Extract the (X, Y) coordinate from the center of the cell holding the provided text.  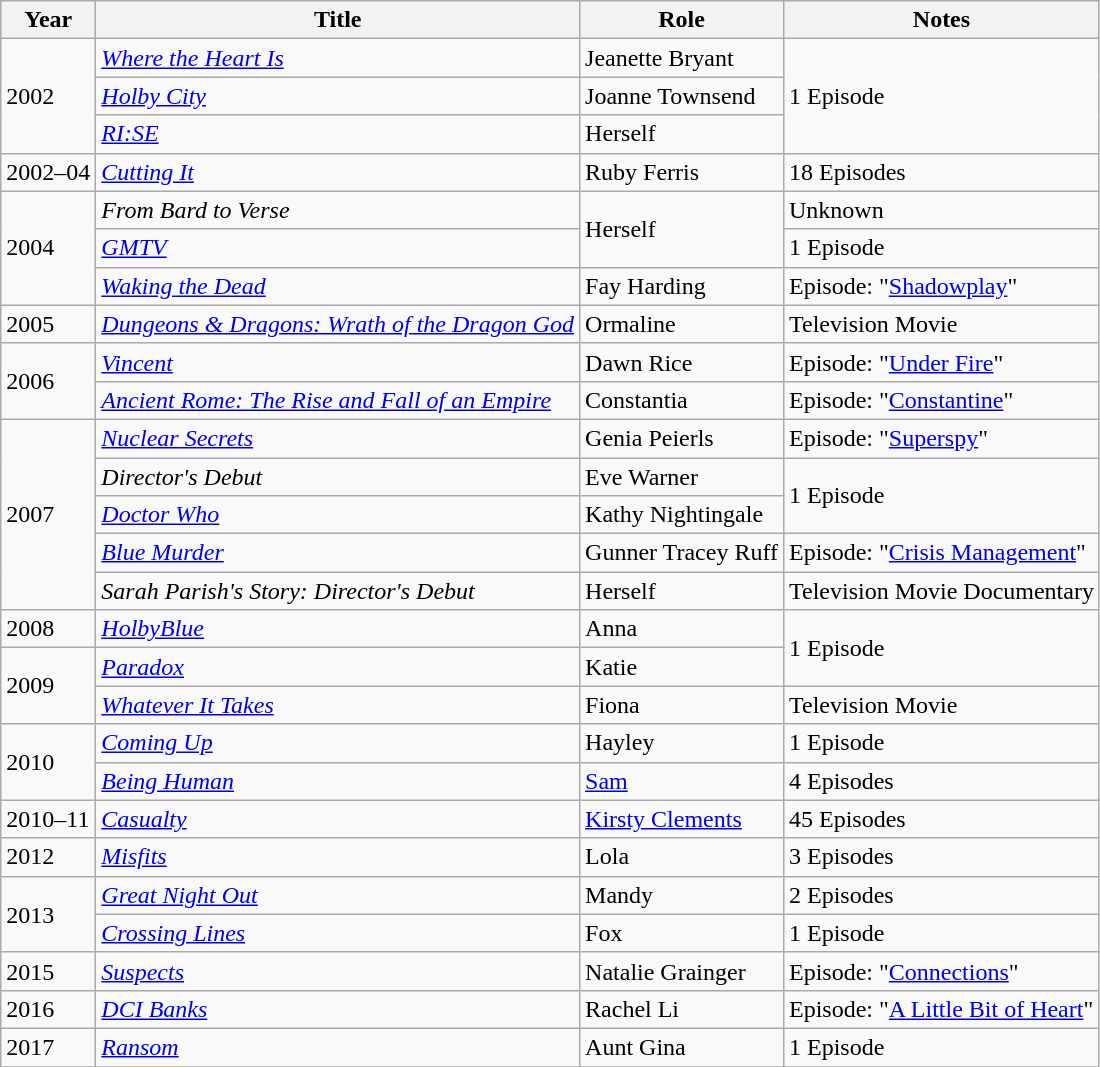
Paradox (338, 667)
Cutting It (338, 172)
HolbyBlue (338, 629)
Year (48, 20)
Episode: "Under Fire" (941, 362)
Genia Peierls (682, 438)
2010–11 (48, 819)
Notes (941, 20)
2006 (48, 381)
2009 (48, 686)
Misfits (338, 857)
Eve Warner (682, 477)
Great Night Out (338, 895)
45 Episodes (941, 819)
2008 (48, 629)
Gunner Tracey Ruff (682, 553)
Episode: "Shadowplay" (941, 286)
Kathy Nightingale (682, 515)
2002 (48, 96)
Ancient Rome: The Rise and Fall of an Empire (338, 400)
Being Human (338, 781)
2007 (48, 514)
Anna (682, 629)
Kirsty Clements (682, 819)
2012 (48, 857)
Role (682, 20)
2010 (48, 762)
Television Movie Documentary (941, 591)
18 Episodes (941, 172)
4 Episodes (941, 781)
Waking the Dead (338, 286)
Mandy (682, 895)
Coming Up (338, 743)
Sam (682, 781)
From Bard to Verse (338, 210)
Ormaline (682, 324)
GMTV (338, 248)
Episode: "Constantine" (941, 400)
Casualty (338, 819)
Episode: "Crisis Management" (941, 553)
2015 (48, 971)
Constantia (682, 400)
Crossing Lines (338, 933)
Where the Heart Is (338, 58)
Title (338, 20)
Holby City (338, 96)
Sarah Parish's Story: Director's Debut (338, 591)
Doctor Who (338, 515)
Fiona (682, 705)
Lola (682, 857)
Ransom (338, 1047)
DCI Banks (338, 1009)
Ruby Ferris (682, 172)
RI:SE (338, 134)
2013 (48, 914)
Nuclear Secrets (338, 438)
Whatever It Takes (338, 705)
Natalie Grainger (682, 971)
2002–04 (48, 172)
3 Episodes (941, 857)
2016 (48, 1009)
Joanne Townsend (682, 96)
Episode: "A Little Bit of Heart" (941, 1009)
Fox (682, 933)
Jeanette Bryant (682, 58)
Suspects (338, 971)
2005 (48, 324)
Fay Harding (682, 286)
Episode: "Superspy" (941, 438)
2004 (48, 248)
Dawn Rice (682, 362)
Aunt Gina (682, 1047)
2 Episodes (941, 895)
Vincent (338, 362)
Blue Murder (338, 553)
2017 (48, 1047)
Director's Debut (338, 477)
Unknown (941, 210)
Dungeons & Dragons: Wrath of the Dragon God (338, 324)
Katie (682, 667)
Hayley (682, 743)
Rachel Li (682, 1009)
Episode: "Connections" (941, 971)
